Pinpoint the cell where the given text exists, returning its (x, y) midpoint coordinate. 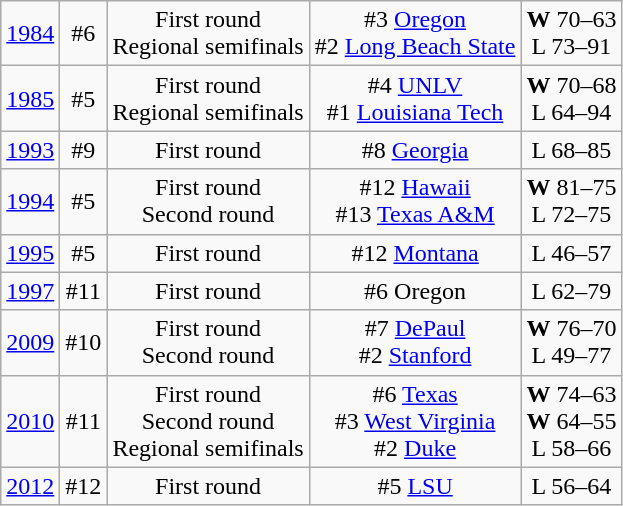
#10 (84, 342)
W 76–70L 49–77 (572, 342)
2012 (30, 486)
1995 (30, 253)
2009 (30, 342)
#4 UNLV#1 Louisiana Tech (415, 98)
W 81–75L 72–75 (572, 202)
1984 (30, 34)
1985 (30, 98)
L 56–64 (572, 486)
W 70–63L 73–91 (572, 34)
#6 Oregon (415, 291)
#12 Montana (415, 253)
#7 DePaul#2 Stanford (415, 342)
First roundSecond roundRegional semifinals (208, 421)
1997 (30, 291)
L 46–57 (572, 253)
#9 (84, 150)
#5 LSU (415, 486)
2010 (30, 421)
#8 Georgia (415, 150)
#6 Texas#3 West Virginia#2 Duke (415, 421)
1994 (30, 202)
#12 (84, 486)
#6 (84, 34)
L 68–85 (572, 150)
#12 Hawaii#13 Texas A&M (415, 202)
1993 (30, 150)
L 62–79 (572, 291)
W 74–63W 64–55L 58–66 (572, 421)
W 70–68 L 64–94 (572, 98)
#3 Oregon#2 Long Beach State (415, 34)
